Pinpoint the cell where the given text exists, returning its [X, Y] midpoint coordinate. 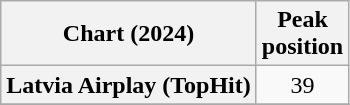
Latvia Airplay (TopHit) [129, 85]
39 [302, 85]
Chart (2024) [129, 34]
Peakposition [302, 34]
